Search for the cell housing the specified text and yield its (x, y) center coordinate. 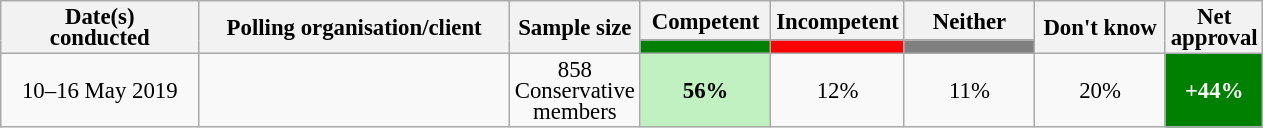
Incompetent (838, 20)
20% (1100, 91)
10–16 May 2019 (100, 91)
+44% (1214, 91)
56% (706, 91)
Competent (706, 20)
11% (970, 91)
Net approval (1214, 28)
12% (838, 91)
Neither (970, 20)
Polling organisation/client (354, 28)
Sample size (574, 28)
Date(s)conducted (100, 28)
858 Conservative members (574, 91)
Don't know (1100, 28)
